Pinpoint the cell where the given text exists, returning its [x, y] midpoint coordinate. 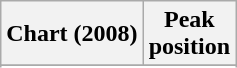
Chart (2008) [72, 34]
Peakposition [189, 34]
